Identify which cell holds the provided text, then report its (x, y) central coordinate. 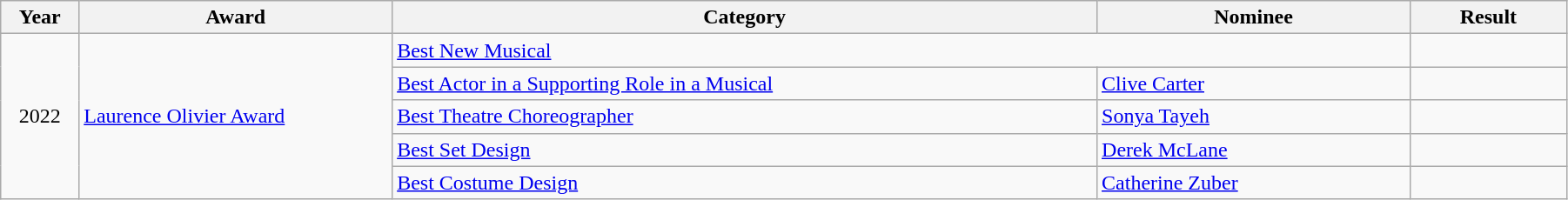
Best Costume Design (745, 183)
2022 (40, 117)
Category (745, 17)
Best Set Design (745, 150)
Clive Carter (1254, 83)
Result (1488, 17)
Best Actor in a Supporting Role in a Musical (745, 83)
Nominee (1254, 17)
Year (40, 17)
Best New Musical (901, 50)
Derek McLane (1254, 150)
Laurence Olivier Award (236, 117)
Catherine Zuber (1254, 183)
Best Theatre Choreographer (745, 117)
Sonya Tayeh (1254, 117)
Award (236, 17)
